Identify which cell holds the provided text, then report its [X, Y] central coordinate. 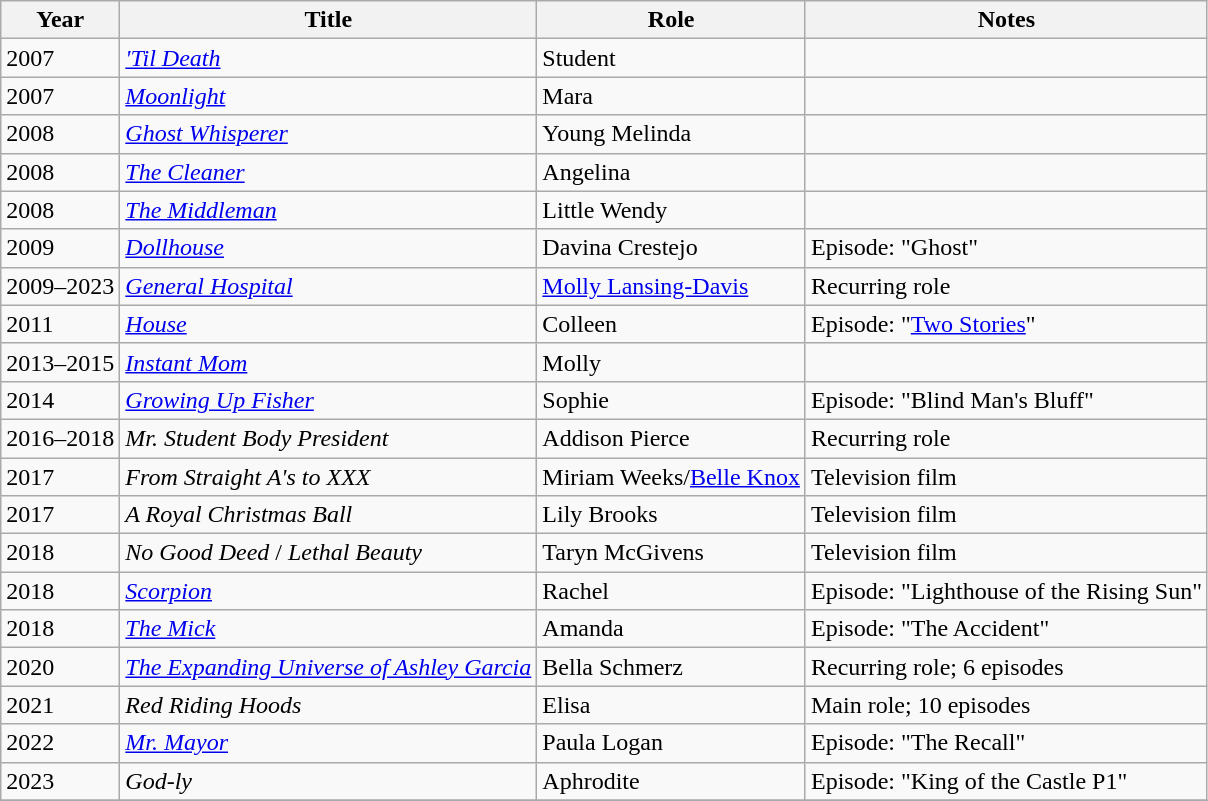
Student [672, 58]
The Middleman [328, 210]
Aphrodite [672, 781]
Episode: "Blind Man's Bluff" [1006, 400]
Episode: "Ghost" [1006, 248]
2021 [60, 705]
Mr. Student Body President [328, 438]
Role [672, 20]
Rachel [672, 591]
Episode: "Two Stories" [1006, 324]
A Royal Christmas Ball [328, 515]
Angelina [672, 172]
Red Riding Hoods [328, 705]
2009 [60, 248]
Dollhouse [328, 248]
'Til Death [328, 58]
Episode: "The Accident" [1006, 629]
Taryn McGivens [672, 553]
2023 [60, 781]
Ghost Whisperer [328, 134]
General Hospital [328, 286]
House [328, 324]
Notes [1006, 20]
Lily Brooks [672, 515]
Sophie [672, 400]
Episode: "The Recall" [1006, 743]
Addison Pierce [672, 438]
Title [328, 20]
Molly Lansing-Davis [672, 286]
2020 [60, 667]
Colleen [672, 324]
Amanda [672, 629]
2013–2015 [60, 362]
2009–2023 [60, 286]
Miriam Weeks/Belle Knox [672, 477]
The Expanding Universe of Ashley Garcia [328, 667]
The Cleaner [328, 172]
Recurring role; 6 episodes [1006, 667]
Main role; 10 episodes [1006, 705]
Episode: "Lighthouse of the Rising Sun" [1006, 591]
Molly [672, 362]
Moonlight [328, 96]
2022 [60, 743]
Paula Logan [672, 743]
Young Melinda [672, 134]
Bella Schmerz [672, 667]
Scorpion [328, 591]
Growing Up Fisher [328, 400]
Episode: "King of the Castle P1" [1006, 781]
2011 [60, 324]
Mr. Mayor [328, 743]
From Straight A's to XXX [328, 477]
Elisa [672, 705]
No Good Deed / Lethal Beauty [328, 553]
Year [60, 20]
Instant Mom [328, 362]
Davina Crestejo [672, 248]
Little Wendy [672, 210]
2016–2018 [60, 438]
The Mick [328, 629]
God-ly [328, 781]
Mara [672, 96]
2014 [60, 400]
